For the text-containing cell, return its midpoint in [x, y] coordinate format. 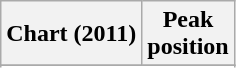
Peakposition [188, 34]
Chart (2011) [72, 34]
